Return the (X, Y) coordinate for the center point of the cell that contains the specified text.  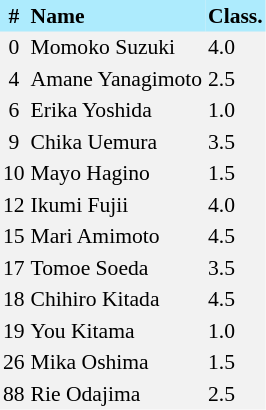
Mayo Hagino (116, 174)
Mari Amimoto (116, 236)
Ikumi Fujii (116, 205)
Momoko Suzuki (116, 48)
10 (14, 174)
0 (14, 48)
15 (14, 236)
12 (14, 205)
Chihiro Kitada (116, 300)
# (14, 16)
26 (14, 362)
Class. (236, 16)
9 (14, 142)
17 (14, 268)
4 (14, 79)
Erika Yoshida (116, 110)
6 (14, 110)
You Kitama (116, 331)
Rie Odajima (116, 394)
19 (14, 331)
Mika Oshima (116, 362)
Chika Uemura (116, 142)
Name (116, 16)
Tomoe Soeda (116, 268)
Amane Yanagimoto (116, 79)
18 (14, 300)
88 (14, 394)
